Locate the cell with the specified text and output its (X, Y) center coordinate. 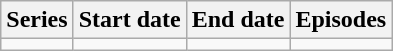
Start date (130, 20)
End date (238, 20)
Series (37, 20)
Episodes (341, 20)
